Provide the [x, y] coordinate of the cell's center where the given text is located.  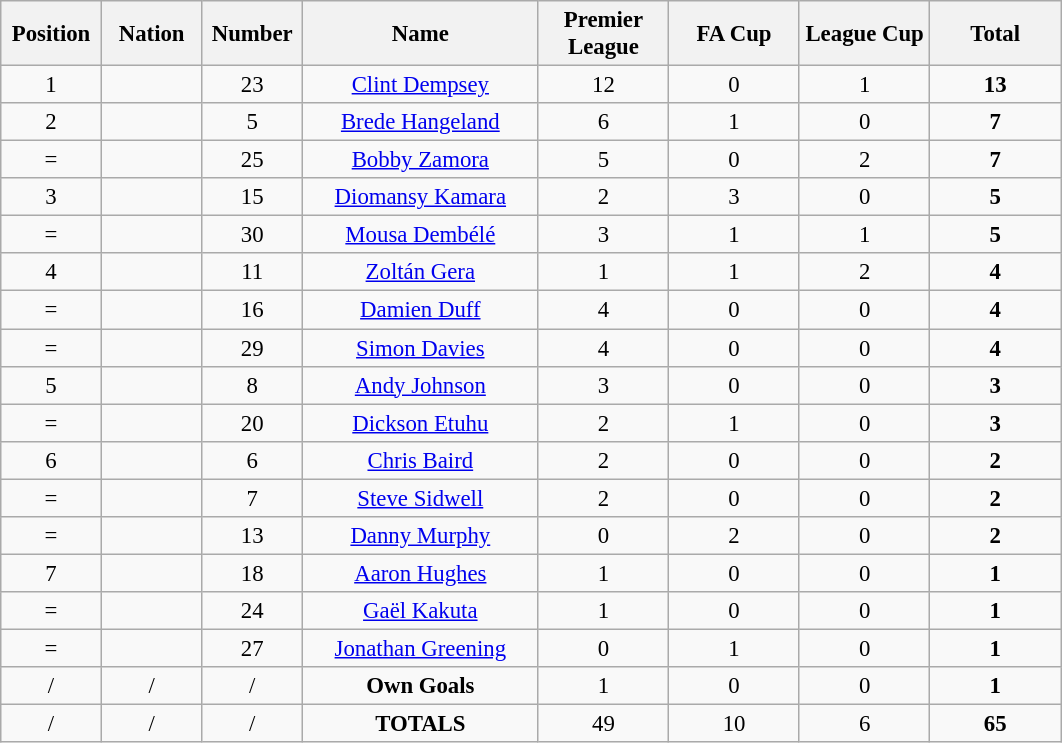
Own Goals [421, 686]
11 [252, 273]
20 [252, 423]
Damien Duff [421, 310]
65 [996, 724]
Steve Sidwell [421, 498]
12 [604, 85]
League Cup [864, 34]
24 [252, 611]
Name [421, 34]
Number [252, 34]
TOTALS [421, 724]
29 [252, 348]
Diomansy Kamara [421, 197]
Gaël Kakuta [421, 611]
Position [52, 34]
23 [252, 85]
Brede Hangeland [421, 122]
16 [252, 310]
Zoltán Gera [421, 273]
Bobby Zamora [421, 160]
FA Cup [734, 34]
8 [252, 385]
10 [734, 724]
Mousa Dembélé [421, 235]
Andy Johnson [421, 385]
Nation [152, 34]
15 [252, 197]
Total [996, 34]
Premier League [604, 34]
Clint Dempsey [421, 85]
Aaron Hughes [421, 573]
Jonathan Greening [421, 648]
49 [604, 724]
27 [252, 648]
Danny Murphy [421, 536]
Chris Baird [421, 460]
25 [252, 160]
Simon Davies [421, 348]
Dickson Etuhu [421, 423]
18 [252, 573]
30 [252, 235]
